Search for the cell housing the specified text and yield its (x, y) center coordinate. 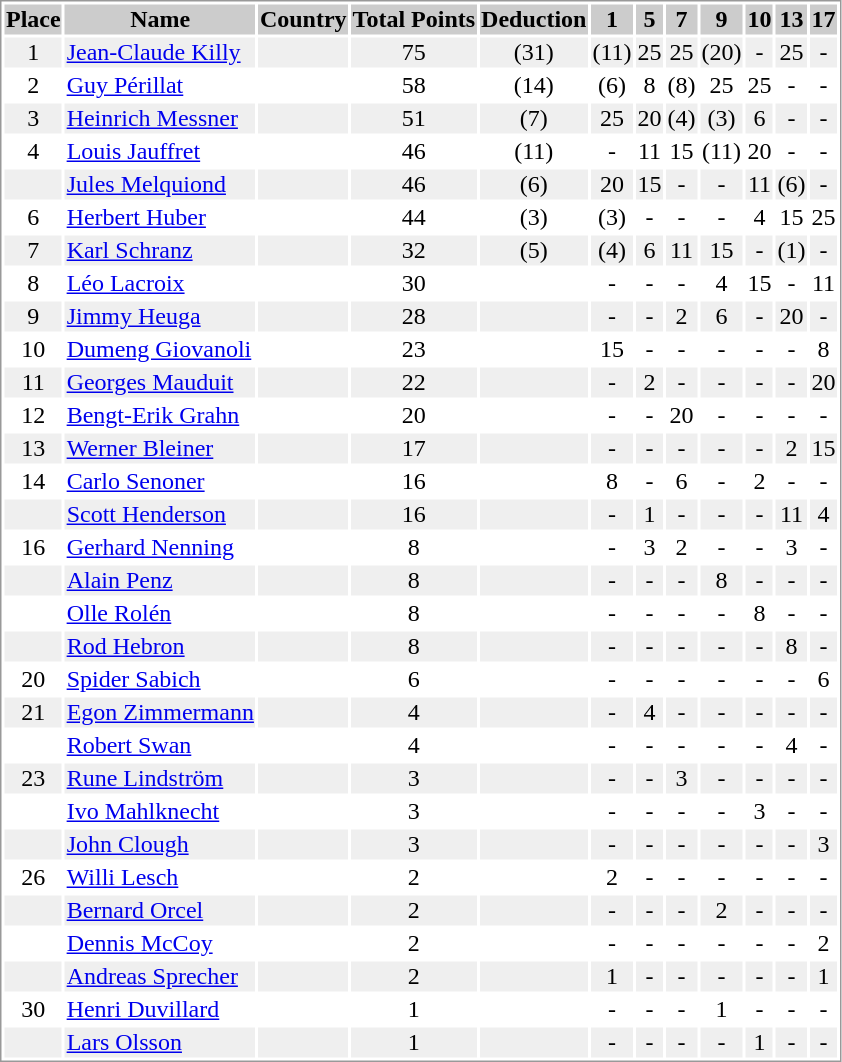
Georges Mauduit (160, 383)
Total Points (414, 19)
John Clough (160, 845)
Jimmy Heuga (160, 317)
(31) (534, 53)
Bernard Orcel (160, 911)
(20) (722, 53)
Louis Jauffret (160, 151)
Dennis McCoy (160, 943)
(14) (534, 85)
44 (414, 217)
(1) (792, 251)
Jean-Claude Killy (160, 53)
Henri Duvillard (160, 1009)
Scott Henderson (160, 515)
Willi Lesch (160, 877)
Rune Lindström (160, 779)
12 (33, 415)
Bengt-Erik Grahn (160, 415)
Place (33, 19)
Spider Sabich (160, 679)
51 (414, 119)
Alain Penz (160, 581)
Jules Melquiond (160, 185)
Ivo Mahlknecht (160, 811)
(7) (534, 119)
Lars Olsson (160, 1043)
(5) (534, 251)
22 (414, 383)
Carlo Senoner (160, 481)
75 (414, 53)
Dumeng Giovanoli (160, 349)
26 (33, 877)
32 (414, 251)
Heinrich Messner (160, 119)
5 (650, 19)
58 (414, 85)
Herbert Huber (160, 217)
Gerhard Nenning (160, 547)
Robert Swan (160, 745)
Werner Bleiner (160, 449)
(8) (682, 85)
Andreas Sprecher (160, 977)
Egon Zimmermann (160, 713)
14 (33, 481)
Name (160, 19)
Rod Hebron (160, 647)
Country (303, 19)
Olle Rolén (160, 613)
Deduction (534, 19)
28 (414, 317)
Léo Lacroix (160, 283)
Guy Périllat (160, 85)
Karl Schranz (160, 251)
21 (33, 713)
